Provide the [x, y] coordinate of the cell's center where the given text is located.  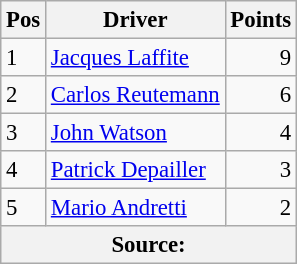
Source: [149, 245]
6 [260, 95]
9 [260, 58]
Pos [24, 20]
Driver [136, 20]
Carlos Reutemann [136, 95]
Patrick Depailler [136, 170]
1 [24, 58]
Points [260, 20]
Jacques Laffite [136, 58]
5 [24, 208]
John Watson [136, 133]
Mario Andretti [136, 208]
